Detect which cell encompasses the target text, then output its (X, Y) center coordinate. 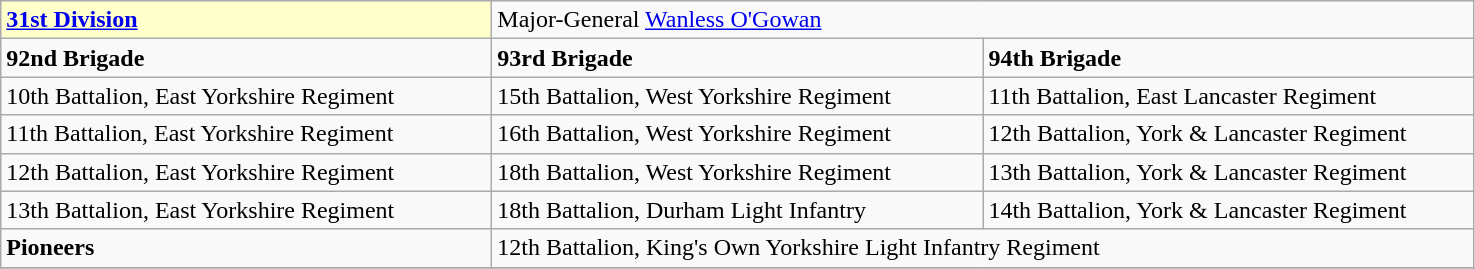
18th Battalion, Durham Light Infantry (738, 210)
94th Brigade (1228, 58)
10th Battalion, East Yorkshire Regiment (246, 96)
13th Battalion, York & Lancaster Regiment (1228, 172)
92nd Brigade (246, 58)
12th Battalion, York & Lancaster Regiment (1228, 134)
16th Battalion, West Yorkshire Regiment (738, 134)
15th Battalion, West Yorkshire Regiment (738, 96)
14th Battalion, York & Lancaster Regiment (1228, 210)
93rd Brigade (738, 58)
18th Battalion, West Yorkshire Regiment (738, 172)
12th Battalion, East Yorkshire Regiment (246, 172)
12th Battalion, King's Own Yorkshire Light Infantry Regiment (983, 248)
Major-General Wanless O'Gowan (983, 20)
11th Battalion, East Yorkshire Regiment (246, 134)
13th Battalion, East Yorkshire Regiment (246, 210)
31st Division (246, 20)
Pioneers (246, 248)
11th Battalion, East Lancaster Regiment (1228, 96)
